Return (X, Y) of the center of cell containing provided text 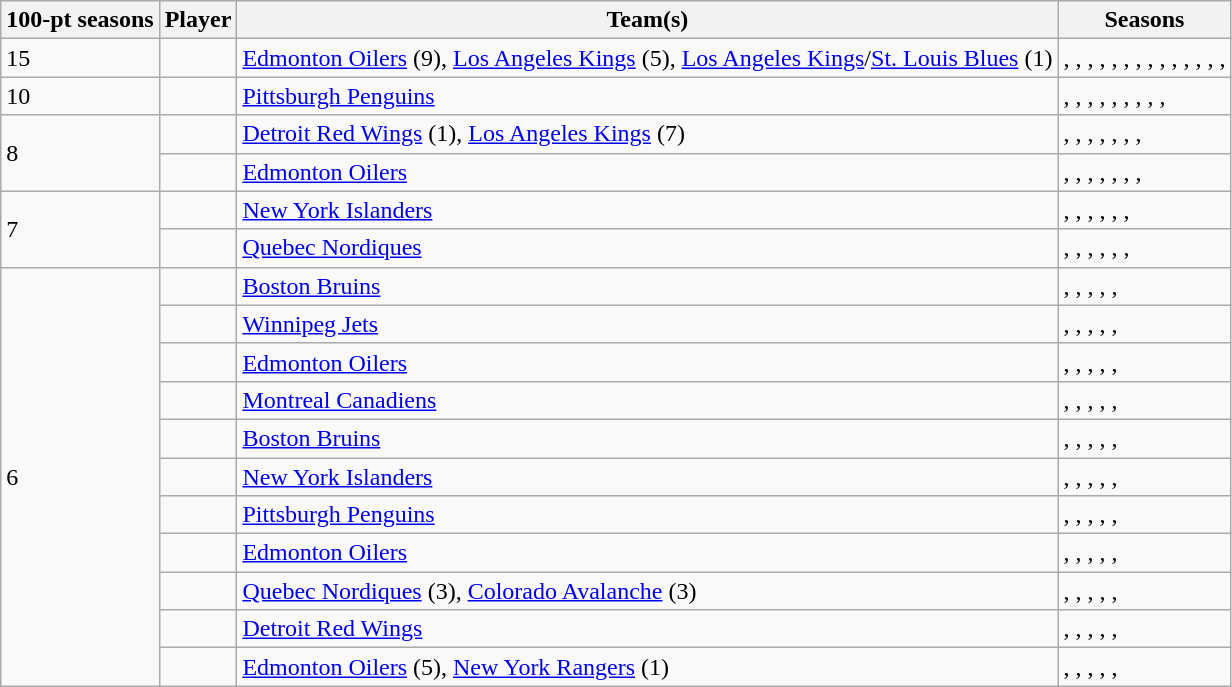
Quebec Nordiques (648, 248)
8 (80, 153)
, , , , , , , , , , , , , , (1144, 58)
Team(s) (648, 20)
Detroit Red Wings (1), Los Angeles Kings (7) (648, 134)
, , , , , , , , , (1144, 96)
7 (80, 229)
Winnipeg Jets (648, 324)
100-pt seasons (80, 20)
15 (80, 58)
6 (80, 476)
Seasons (1144, 20)
Player (198, 20)
Edmonton Oilers (9), Los Angeles Kings (5), Los Angeles Kings/St. Louis Blues (1) (648, 58)
Detroit Red Wings (648, 629)
Montreal Canadiens (648, 400)
Edmonton Oilers (5), New York Rangers (1) (648, 667)
10 (80, 96)
Quebec Nordiques (3), Colorado Avalanche (3) (648, 591)
